Return the [X, Y] coordinate for the center point of the cell that contains the specified text.  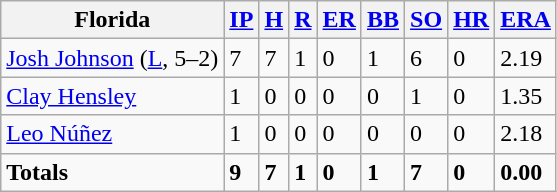
SO [426, 20]
9 [242, 172]
2.18 [526, 134]
Totals [112, 172]
Florida [112, 20]
R [303, 20]
BB [382, 20]
1.35 [526, 96]
IP [242, 20]
Leo Núñez [112, 134]
ER [339, 20]
Josh Johnson (L, 5–2) [112, 58]
2.19 [526, 58]
HR [472, 20]
0.00 [526, 172]
6 [426, 58]
Clay Hensley [112, 96]
H [274, 20]
ERA [526, 20]
